Detect which cell encompasses the target text, then output its [x, y] center coordinate. 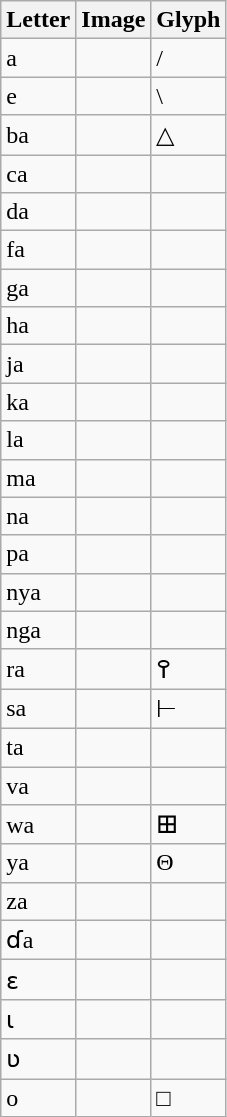
ya [38, 863]
Letter [38, 20]
o [38, 1097]
ga [38, 288]
ha [38, 326]
sa [38, 709]
wa [38, 825]
ɛ [38, 980]
na [38, 516]
Θ [188, 863]
va [38, 785]
ɗa [38, 940]
ba [38, 135]
ta [38, 747]
pa [38, 554]
ɩ [38, 1019]
da [38, 212]
𐌎 [188, 825]
Glyph [188, 20]
nga [38, 630]
la [38, 440]
ma [38, 478]
△ [188, 135]
⊢ [188, 709]
ca [38, 173]
\ [188, 96]
fa [38, 250]
nya [38, 592]
ja [38, 364]
߉ [188, 669]
/ [188, 58]
za [38, 901]
ka [38, 402]
□ [188, 1097]
ʋ [38, 1059]
e [38, 96]
ra [38, 669]
Image [114, 20]
a [38, 58]
